Output the [X, Y] coordinate of the center of the cell containing the given text.  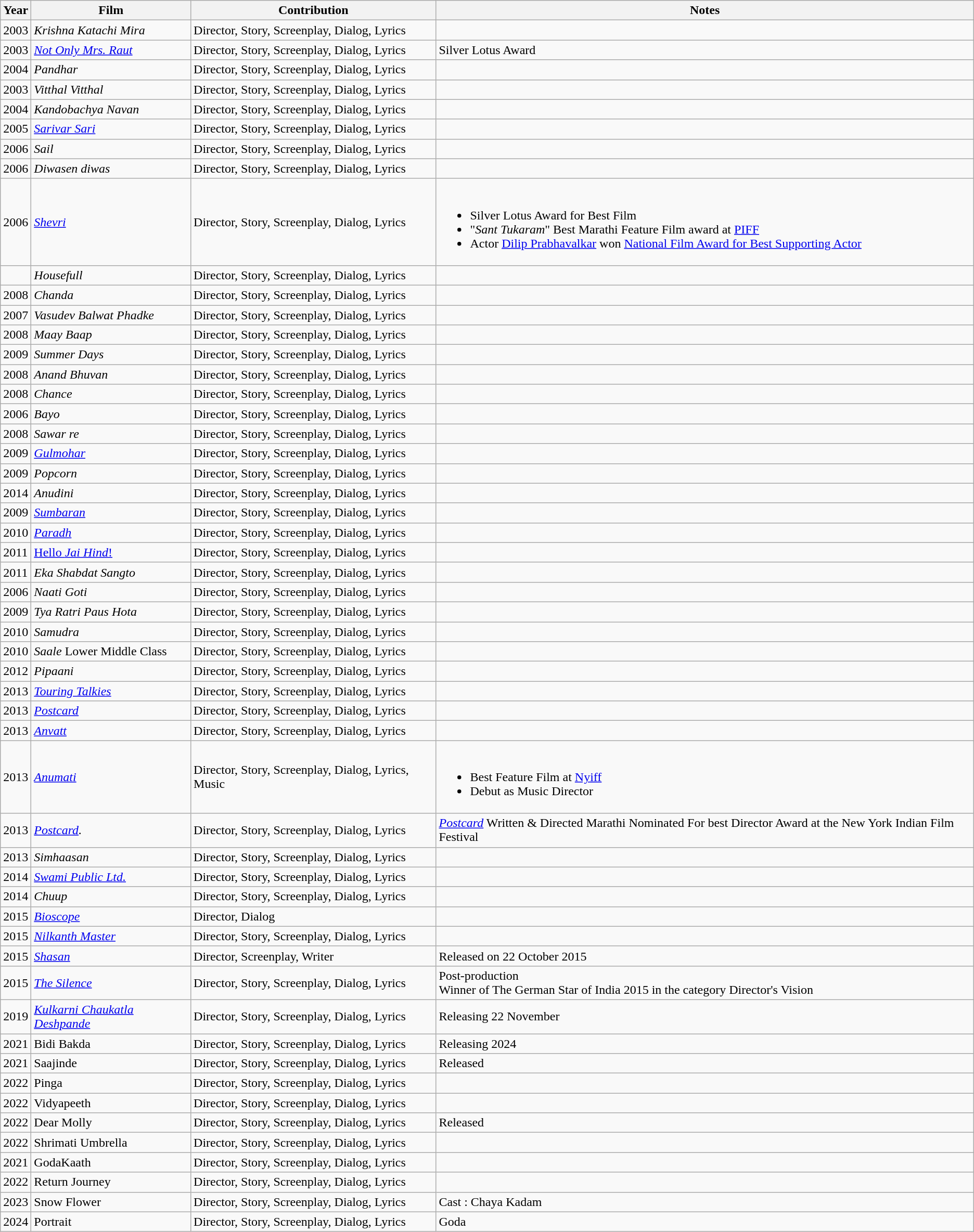
Bayo [111, 414]
Released on 22 October 2015 [704, 956]
2024 [16, 1222]
Pandhar [111, 70]
Anudini [111, 493]
Popcorn [111, 473]
Chuup [111, 897]
Shrimati Umbrella [111, 1143]
Kulkarni Chaukatla Deshpande [111, 1016]
Vidyapeeth [111, 1103]
Diwasen diwas [111, 168]
Naati Goti [111, 592]
Contribution [313, 10]
2019 [16, 1016]
Postcard Written & Directed Marathi Nominated For best Director Award at the New York Indian Film Festival [704, 830]
Snow Flower [111, 1202]
Bioscope [111, 916]
Cast : Chaya Kadam [704, 1202]
Summer Days [111, 355]
Kandobachya Navan [111, 109]
Krishna Katachi Mira [111, 30]
Sumbaran [111, 513]
Chance [111, 394]
Postcard. [111, 830]
2023 [16, 1202]
Film [111, 10]
Tya Ratri Paus Hota [111, 612]
Anumati [111, 777]
Anand Bhuvan [111, 374]
Releasing 22 November [704, 1016]
2005 [16, 129]
Maay Baap [111, 335]
Saale Lower Middle Class [111, 652]
Pinga [111, 1083]
Sarivar Sari [111, 129]
Post-productionWinner of The German Star of India 2015 in the category Director's Vision [704, 983]
Simhaasan [111, 857]
Anvatt [111, 731]
Gulmohar [111, 453]
The Silence [111, 983]
Chanda [111, 295]
Portrait [111, 1222]
Releasing 2024 [704, 1044]
2007 [16, 315]
GodaKaath [111, 1162]
Director, Story, Screenplay, Dialog, Lyrics, Music [313, 777]
Director, Dialog [313, 916]
Postcard [111, 711]
Year [16, 10]
Sawar re [111, 434]
Saajinde [111, 1064]
Goda [704, 1222]
Touring Talkies [111, 691]
Bidi Bakda [111, 1044]
Hello Jai Hind! [111, 552]
Dear Molly [111, 1123]
Notes [704, 10]
Director, Screenplay, Writer [313, 956]
Sail [111, 149]
Return Journey [111, 1182]
Eka Shabdat Sangto [111, 572]
Vitthal Vitthal [111, 89]
Vasudev Balwat Phadke [111, 315]
Paradh [111, 533]
Shevri [111, 222]
Pipaani [111, 671]
Best Feature Film at NyiffDebut as Music Director [704, 777]
Not Only Mrs. Raut [111, 50]
2012 [16, 671]
Nilkanth Master [111, 936]
Swami Public Ltd. [111, 877]
Samudra [111, 632]
Shasan [111, 956]
Silver Lotus Award [704, 50]
Housefull [111, 275]
